Capture the cell that displays the provided text and extract its (X, Y) central coordinate. 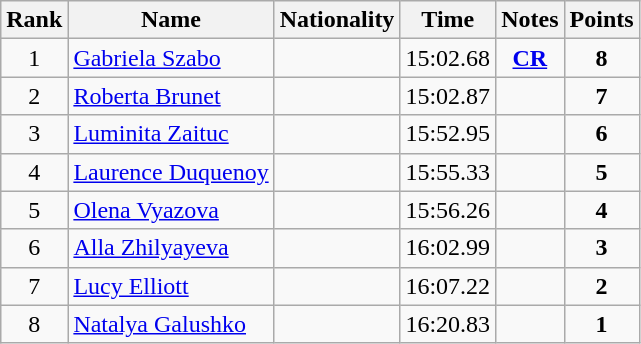
15:56.26 (448, 210)
15:02.87 (448, 96)
Name (171, 20)
16:02.99 (448, 248)
16:20.83 (448, 324)
Roberta Brunet (171, 96)
16:07.22 (448, 286)
Time (448, 20)
Nationality (337, 20)
Rank (34, 20)
15:02.68 (448, 58)
Lucy Elliott (171, 286)
Natalya Galushko (171, 324)
Olena Vyazova (171, 210)
Alla Zhilyayeva (171, 248)
Notes (530, 20)
CR (530, 58)
Luminita Zaituc (171, 134)
Laurence Duquenoy (171, 172)
15:52.95 (448, 134)
15:55.33 (448, 172)
Gabriela Szabo (171, 58)
Points (602, 20)
